Search for the cell housing the specified text and yield its (X, Y) center coordinate. 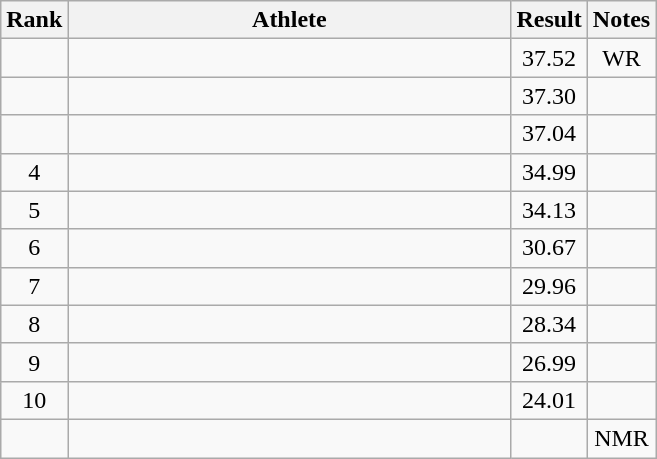
37.04 (549, 134)
Result (549, 20)
34.99 (549, 172)
Athlete (290, 20)
37.52 (549, 58)
Rank (34, 20)
10 (34, 400)
WR (621, 58)
30.67 (549, 248)
28.34 (549, 324)
34.13 (549, 210)
37.30 (549, 96)
4 (34, 172)
24.01 (549, 400)
5 (34, 210)
9 (34, 362)
8 (34, 324)
6 (34, 248)
29.96 (549, 286)
7 (34, 286)
Notes (621, 20)
NMR (621, 438)
26.99 (549, 362)
